From the cell containing the given text, extract its center point as (x, y) coordinate. 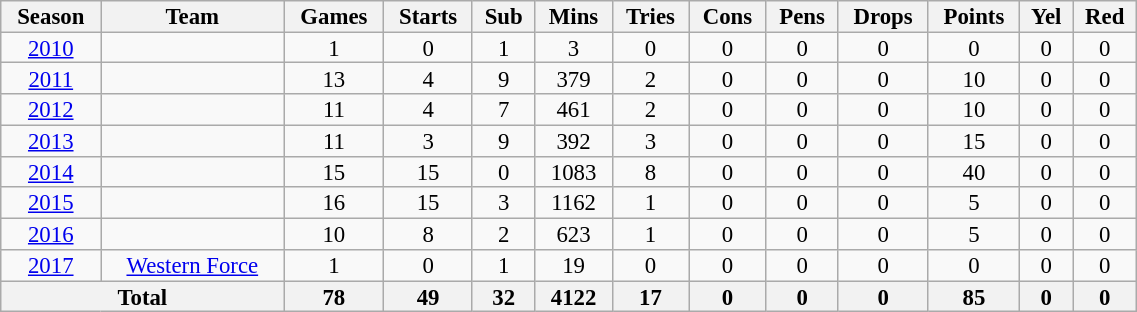
Points (974, 16)
1083 (574, 172)
Pens (802, 16)
49 (428, 296)
Sub (504, 16)
40 (974, 172)
4122 (574, 296)
623 (574, 234)
Cons (728, 16)
13 (334, 78)
2013 (51, 140)
2012 (51, 110)
Drops (883, 16)
Starts (428, 16)
Yel (1046, 16)
Total (142, 296)
2014 (51, 172)
78 (334, 296)
2016 (51, 234)
1162 (574, 204)
19 (574, 266)
2017 (51, 266)
16 (334, 204)
32 (504, 296)
Mins (574, 16)
2010 (51, 48)
Tries (650, 16)
Western Force (192, 266)
2011 (51, 78)
85 (974, 296)
7 (504, 110)
Games (334, 16)
379 (574, 78)
2015 (51, 204)
Red (1105, 16)
392 (574, 140)
17 (650, 296)
461 (574, 110)
Team (192, 16)
Season (51, 16)
